Find where the given text appears and provide that cell's center as [X, Y] coordinate. 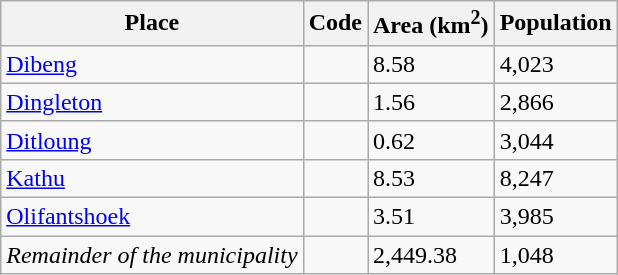
8.53 [432, 178]
2,449.38 [432, 255]
Population [556, 24]
Olifantshoek [152, 217]
0.62 [432, 140]
3,985 [556, 217]
8,247 [556, 178]
Place [152, 24]
3,044 [556, 140]
Ditloung [152, 140]
Remainder of the municipality [152, 255]
3.51 [432, 217]
1.56 [432, 102]
4,023 [556, 64]
8.58 [432, 64]
Dibeng [152, 64]
Kathu [152, 178]
1,048 [556, 255]
Area (km2) [432, 24]
Dingleton [152, 102]
2,866 [556, 102]
Code [335, 24]
